Output the [X, Y] coordinate of the center of the cell containing the given text.  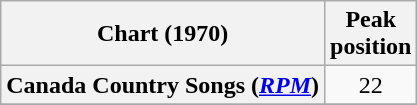
Chart (1970) [163, 34]
Canada Country Songs (RPM) [163, 85]
22 [371, 85]
Peak position [371, 34]
